Scan for the cell matching the given text and deliver its [X, Y] coordinate at center. 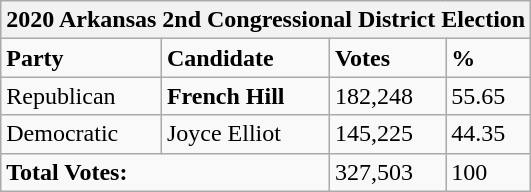
Party [82, 58]
182,248 [387, 96]
Joyce Elliot [245, 134]
Republican [82, 96]
Total Votes: [166, 172]
French Hill [245, 96]
44.35 [488, 134]
145,225 [387, 134]
2020 Arkansas 2nd Congressional District Election [266, 20]
Votes [387, 58]
Candidate [245, 58]
% [488, 58]
Democratic [82, 134]
100 [488, 172]
55.65 [488, 96]
327,503 [387, 172]
